Search for the cell housing the specified text and yield its [x, y] center coordinate. 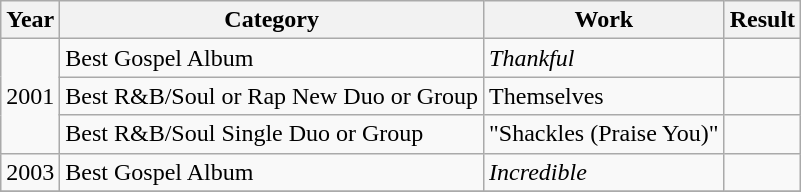
2001 [30, 96]
Best R&B/Soul or Rap New Duo or Group [272, 96]
Result [762, 20]
2003 [30, 172]
Year [30, 20]
"Shackles (Praise You)" [604, 134]
Work [604, 20]
Best R&B/Soul Single Duo or Group [272, 134]
Category [272, 20]
Themselves [604, 96]
Incredible [604, 172]
Thankful [604, 58]
